Output the [x, y] coordinate of the center of the cell containing the given text.  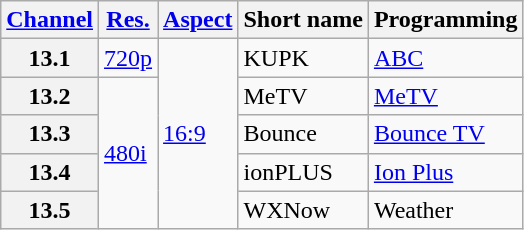
720p [128, 58]
Aspect [198, 20]
13.5 [50, 210]
Short name [303, 20]
ABC [446, 58]
Bounce TV [446, 134]
480i [128, 153]
13.3 [50, 134]
KUPK [303, 58]
16:9 [198, 134]
13.4 [50, 172]
WXNow [303, 210]
Ion Plus [446, 172]
Channel [50, 20]
Programming [446, 20]
ionPLUS [303, 172]
Weather [446, 210]
13.1 [50, 58]
13.2 [50, 96]
Res. [128, 20]
Bounce [303, 134]
